Identify which cell holds the provided text, then report its (X, Y) central coordinate. 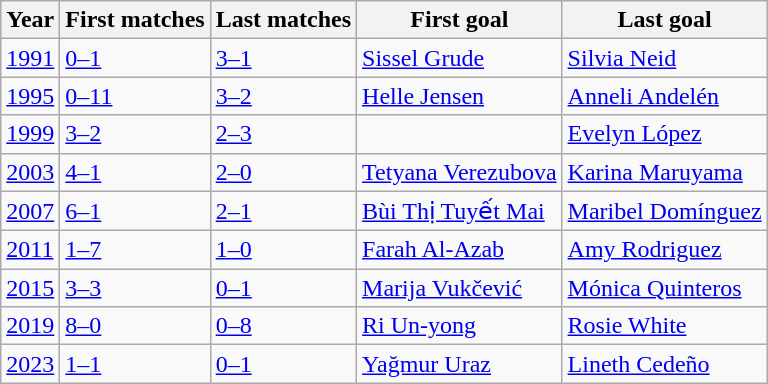
1–0 (283, 250)
1999 (30, 134)
2011 (30, 250)
Silvia Neid (664, 58)
Ri Un-yong (460, 326)
Anneli Andelén (664, 96)
Evelyn López (664, 134)
Farah Al-Azab (460, 250)
2019 (30, 326)
Helle Jensen (460, 96)
Last goal (664, 20)
8–0 (135, 326)
Mónica Quinteros (664, 288)
1991 (30, 58)
First goal (460, 20)
Maribel Domínguez (664, 211)
1–1 (135, 364)
2–0 (283, 172)
Tetyana Verezubova (460, 172)
1–7 (135, 250)
Lineth Cedeño (664, 364)
0–11 (135, 96)
3–1 (283, 58)
2–1 (283, 211)
Last matches (283, 20)
First matches (135, 20)
2003 (30, 172)
2023 (30, 364)
Amy Rodriguez (664, 250)
6–1 (135, 211)
Karina Maruyama (664, 172)
1995 (30, 96)
0–8 (283, 326)
3–3 (135, 288)
Marija Vukčević (460, 288)
2015 (30, 288)
Rosie White (664, 326)
Year (30, 20)
Bùi Thị Tuyết Mai (460, 211)
Sissel Grude (460, 58)
2007 (30, 211)
2–3 (283, 134)
Yağmur Uraz (460, 364)
4–1 (135, 172)
